Scan for the cell matching the given text and deliver its (X, Y) coordinate at center. 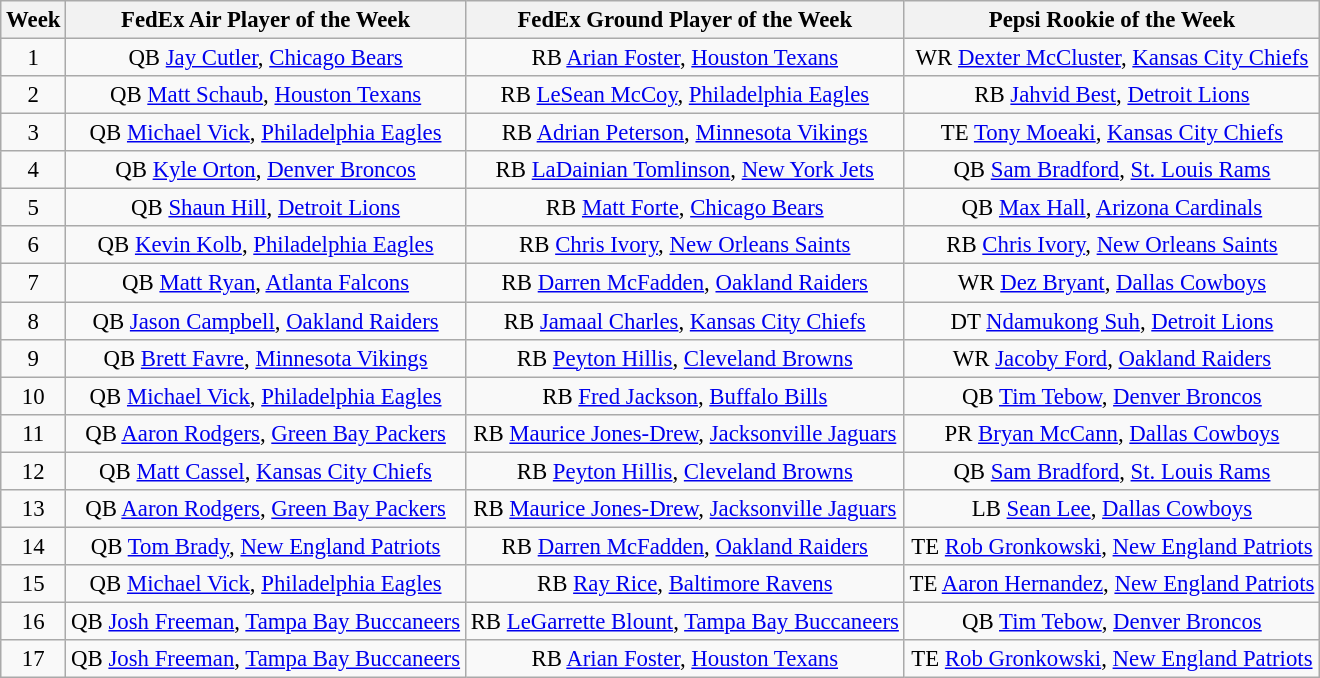
QB Tom Brady, New England Patriots (266, 546)
RB Matt Forte, Chicago Bears (684, 208)
1 (34, 58)
LB Sean Lee, Dallas Cowboys (1112, 509)
RB Ray Rice, Baltimore Ravens (684, 584)
8 (34, 321)
14 (34, 546)
11 (34, 433)
4 (34, 170)
QB Jason Campbell, Oakland Raiders (266, 321)
DT Ndamukong Suh, Detroit Lions (1112, 321)
5 (34, 208)
10 (34, 396)
9 (34, 358)
RB LaDainian Tomlinson, New York Jets (684, 170)
2 (34, 95)
Pepsi Rookie of the Week (1112, 20)
17 (34, 659)
TE Aaron Hernandez, New England Patriots (1112, 584)
15 (34, 584)
WR Jacoby Ford, Oakland Raiders (1112, 358)
TE Tony Moeaki, Kansas City Chiefs (1112, 133)
QB Matt Schaub, Houston Texans (266, 95)
RB Fred Jackson, Buffalo Bills (684, 396)
RB Jahvid Best, Detroit Lions (1112, 95)
QB Brett Favre, Minnesota Vikings (266, 358)
6 (34, 245)
QB Shaun Hill, Detroit Lions (266, 208)
QB Matt Cassel, Kansas City Chiefs (266, 471)
QB Max Hall, Arizona Cardinals (1112, 208)
FedEx Air Player of the Week (266, 20)
PR Bryan McCann, Dallas Cowboys (1112, 433)
WR Dez Bryant, Dallas Cowboys (1112, 283)
12 (34, 471)
7 (34, 283)
RB Jamaal Charles, Kansas City Chiefs (684, 321)
RB LeSean McCoy, Philadelphia Eagles (684, 95)
Week (34, 20)
WR Dexter McCluster, Kansas City Chiefs (1112, 58)
QB Jay Cutler, Chicago Bears (266, 58)
FedEx Ground Player of the Week (684, 20)
RB LeGarrette Blount, Tampa Bay Buccaneers (684, 621)
QB Kevin Kolb, Philadelphia Eagles (266, 245)
QB Kyle Orton, Denver Broncos (266, 170)
QB Matt Ryan, Atlanta Falcons (266, 283)
RB Adrian Peterson, Minnesota Vikings (684, 133)
13 (34, 509)
3 (34, 133)
16 (34, 621)
